Search for the cell housing the specified text and yield its (x, y) center coordinate. 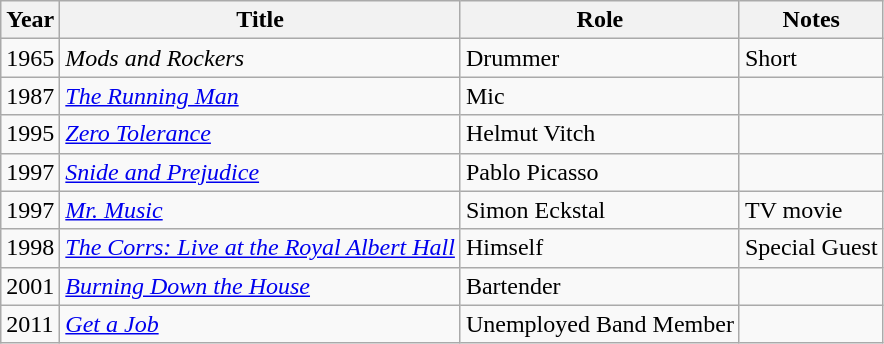
Himself (600, 248)
Mic (600, 96)
1987 (30, 96)
Mr. Music (260, 210)
Unemployed Band Member (600, 324)
Special Guest (811, 248)
Short (811, 58)
2011 (30, 324)
Zero Tolerance (260, 134)
1998 (30, 248)
1995 (30, 134)
Pablo Picasso (600, 172)
Title (260, 20)
1965 (30, 58)
Bartender (600, 286)
Get a Job (260, 324)
Year (30, 20)
Role (600, 20)
The Running Man (260, 96)
Helmut Vitch (600, 134)
2001 (30, 286)
Burning Down the House (260, 286)
Drummer (600, 58)
Notes (811, 20)
The Corrs: Live at the Royal Albert Hall (260, 248)
Simon Eckstal (600, 210)
TV movie (811, 210)
Mods and Rockers (260, 58)
Snide and Prejudice (260, 172)
